Return the (x, y) coordinate for the center point of the cell that contains the specified text.  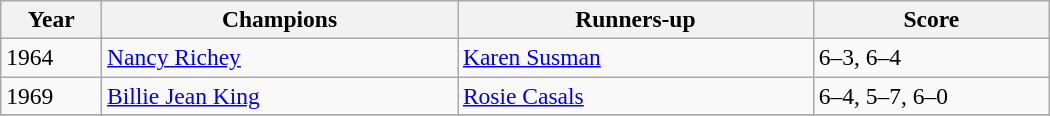
1969 (52, 95)
Billie Jean King (280, 95)
Karen Susman (636, 57)
Year (52, 19)
Champions (280, 19)
Runners-up (636, 19)
1964 (52, 57)
Rosie Casals (636, 95)
Nancy Richey (280, 57)
Score (931, 19)
6–3, 6–4 (931, 57)
6–4, 5–7, 6–0 (931, 95)
